Provide the [X, Y] coordinate of the cell's center where the given text is located.  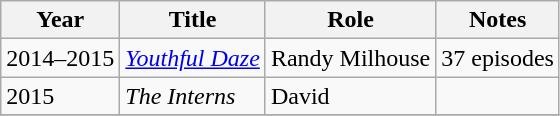
2014–2015 [60, 58]
37 episodes [498, 58]
2015 [60, 96]
Youthful Daze [193, 58]
David [350, 96]
Randy Milhouse [350, 58]
Title [193, 20]
Role [350, 20]
Year [60, 20]
Notes [498, 20]
The Interns [193, 96]
